Identify which cell holds the provided text, then report its [X, Y] central coordinate. 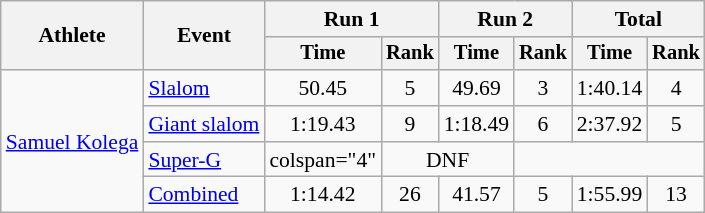
1:14.42 [322, 195]
41.57 [476, 195]
Super-G [204, 160]
2:37.92 [610, 124]
Samuel Kolega [72, 141]
26 [410, 195]
colspan="4" [322, 160]
49.69 [476, 88]
1:19.43 [322, 124]
1:55.99 [610, 195]
50.45 [322, 88]
Run 2 [506, 19]
Giant slalom [204, 124]
Slalom [204, 88]
4 [676, 88]
Combined [204, 195]
1:40.14 [610, 88]
Event [204, 36]
3 [543, 88]
9 [410, 124]
DNF [448, 160]
13 [676, 195]
Run 1 [351, 19]
6 [543, 124]
Total [638, 19]
Athlete [72, 36]
1:18.49 [476, 124]
